Return the (X, Y) coordinate for the center point of the cell that contains the specified text.  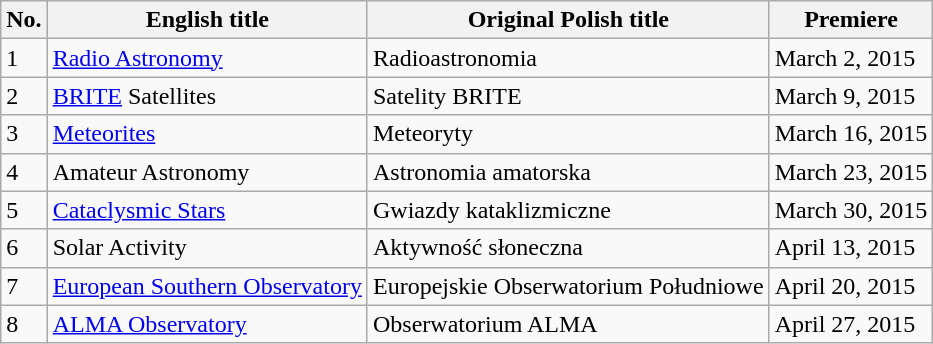
7 (24, 286)
Obserwatorium ALMA (568, 324)
March 23, 2015 (851, 172)
March 2, 2015 (851, 58)
April 13, 2015 (851, 248)
April 20, 2015 (851, 286)
Radioastronomia (568, 58)
Cataclysmic Stars (207, 210)
Satelity BRITE (568, 96)
Gwiazdy kataklizmiczne (568, 210)
Amateur Astronomy (207, 172)
Solar Activity (207, 248)
2 (24, 96)
Premiere (851, 20)
Meteorites (207, 134)
English title (207, 20)
Meteoryty (568, 134)
BRITE Satellites (207, 96)
5 (24, 210)
March 9, 2015 (851, 96)
March 30, 2015 (851, 210)
8 (24, 324)
6 (24, 248)
Astronomia amatorska (568, 172)
Radio Astronomy (207, 58)
No. (24, 20)
April 27, 2015 (851, 324)
3 (24, 134)
Europejskie Obserwatorium Południowe (568, 286)
European Southern Observatory (207, 286)
Original Polish title (568, 20)
March 16, 2015 (851, 134)
ALMA Observatory (207, 324)
4 (24, 172)
1 (24, 58)
Aktywność słoneczna (568, 248)
